Detect which cell encompasses the target text, then output its [X, Y] center coordinate. 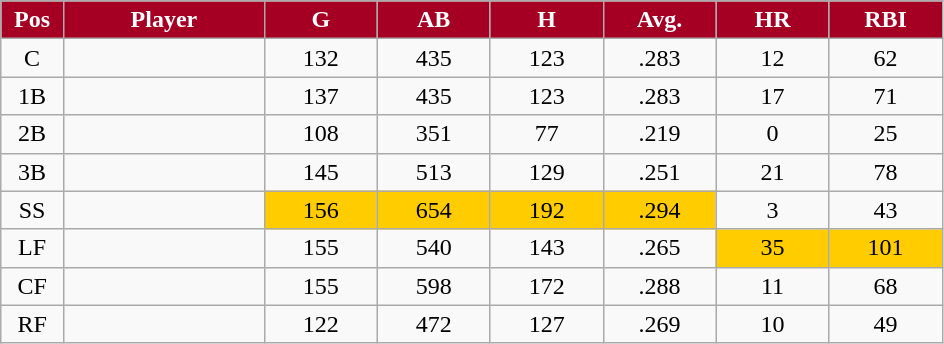
.288 [660, 286]
43 [886, 210]
129 [546, 172]
Pos [32, 20]
71 [886, 96]
SS [32, 210]
35 [772, 248]
137 [320, 96]
RF [32, 324]
.269 [660, 324]
62 [886, 58]
472 [434, 324]
2B [32, 134]
77 [546, 134]
12 [772, 58]
Avg. [660, 20]
132 [320, 58]
108 [320, 134]
RBI [886, 20]
11 [772, 286]
.265 [660, 248]
.219 [660, 134]
3 [772, 210]
3B [32, 172]
17 [772, 96]
68 [886, 286]
G [320, 20]
AB [434, 20]
513 [434, 172]
78 [886, 172]
101 [886, 248]
25 [886, 134]
122 [320, 324]
172 [546, 286]
156 [320, 210]
C [32, 58]
0 [772, 134]
654 [434, 210]
598 [434, 286]
192 [546, 210]
21 [772, 172]
1B [32, 96]
145 [320, 172]
CF [32, 286]
H [546, 20]
.294 [660, 210]
127 [546, 324]
LF [32, 248]
143 [546, 248]
.251 [660, 172]
10 [772, 324]
Player [164, 20]
351 [434, 134]
49 [886, 324]
540 [434, 248]
HR [772, 20]
